Output the (X, Y) coordinate of the center of the cell containing the given text.  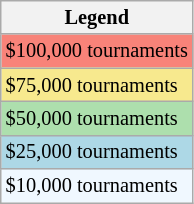
$25,000 tournaments (97, 152)
Legend (97, 17)
$10,000 tournaments (97, 186)
$100,000 tournaments (97, 51)
$75,000 tournaments (97, 85)
$50,000 tournaments (97, 118)
